Find where the given text appears and provide that cell's center as (X, Y) coordinate. 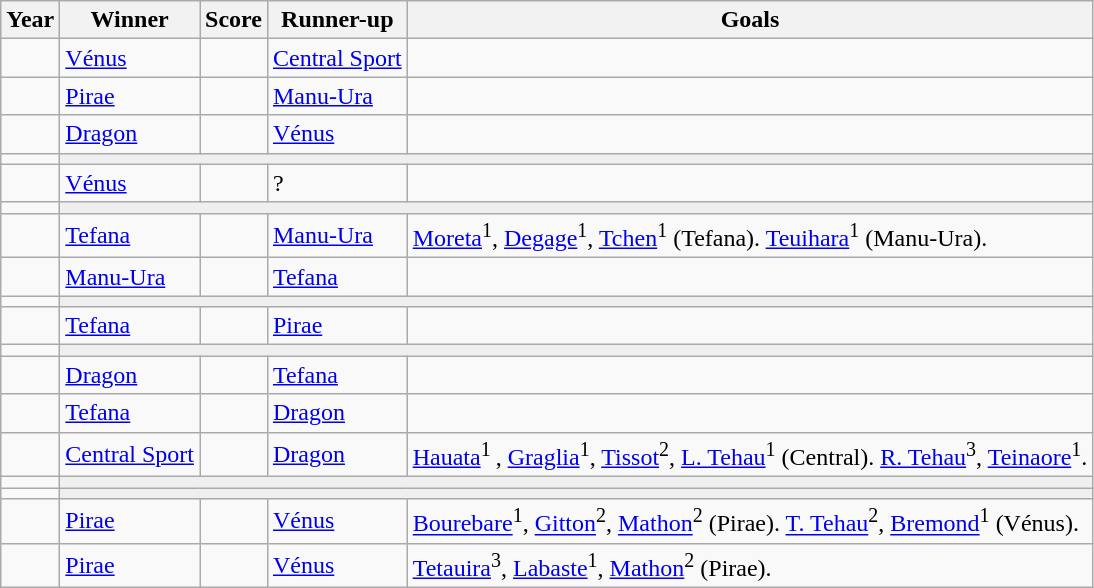
Bourebare1, Gitton2, Mathon2 (Pirae). T. Tehau2, Bremond1 (Vénus). (750, 522)
Year (30, 20)
Moreta1, Degage1, Tchen1 (Tefana). Teuihara1 (Manu-Ura). (750, 236)
Tetauira3, Labaste1, Mathon2 (Pirae). (750, 566)
Winner (130, 20)
? (337, 183)
Goals (750, 20)
Runner-up (337, 20)
Hauata1 , Graglia1, Tissot2, L. Tehau1 (Central). R. Tehau3, Teinaore1. (750, 454)
Score (234, 20)
